Pinpoint the cell where the given text exists, returning its [X, Y] midpoint coordinate. 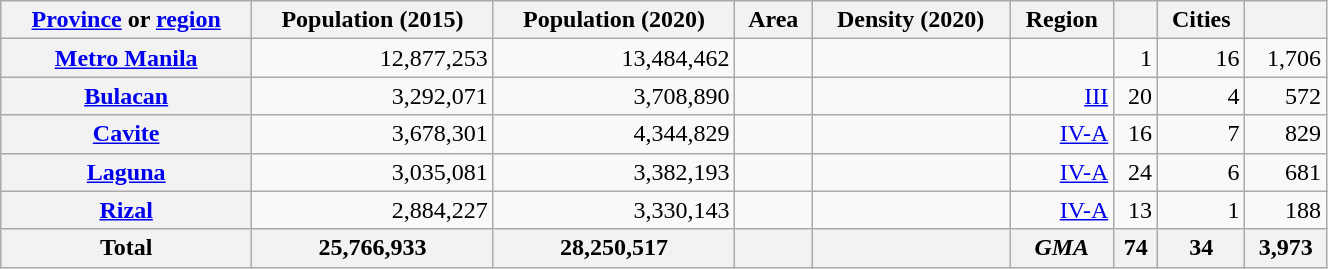
829 [1286, 134]
28,250,517 [614, 248]
3,292,071 [373, 96]
24 [1136, 172]
4 [1202, 96]
3,382,193 [614, 172]
25,766,933 [373, 248]
Total [126, 248]
Metro Manila [126, 58]
Population (2015) [373, 20]
3,678,301 [373, 134]
13 [1136, 210]
Bulacan [126, 96]
13,484,462 [614, 58]
1,706 [1286, 58]
Cities [1202, 20]
3,035,081 [373, 172]
Population (2020) [614, 20]
34 [1202, 248]
74 [1136, 248]
681 [1286, 172]
20 [1136, 96]
2,884,227 [373, 210]
572 [1286, 96]
GMA [1062, 248]
Cavite [126, 134]
3,708,890 [614, 96]
6 [1202, 172]
188 [1286, 210]
Region [1062, 20]
III [1062, 96]
Province or region [126, 20]
3,973 [1286, 248]
3,330,143 [614, 210]
Density (2020) [911, 20]
7 [1202, 134]
Laguna [126, 172]
Area [774, 20]
4,344,829 [614, 134]
12,877,253 [373, 58]
Rizal [126, 210]
